Scan for the cell matching the given text and deliver its [X, Y] coordinate at center. 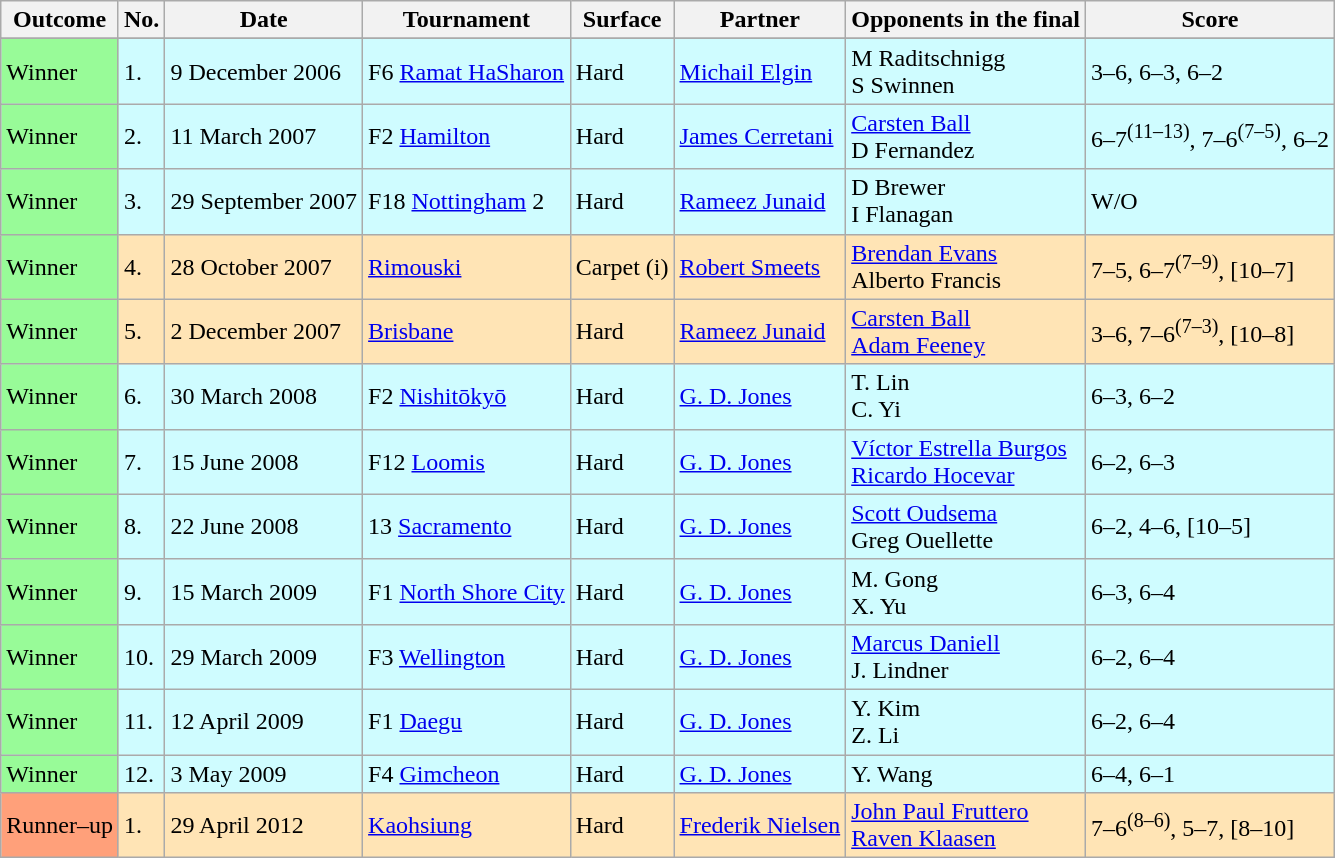
F1 Daegu [467, 722]
T. Lin C. Yi [966, 396]
6–3, 6–4 [1210, 592]
Opponents in the final [966, 20]
4. [141, 266]
Carpet (i) [622, 266]
12 April 2009 [264, 722]
No. [141, 20]
Brisbane [467, 332]
F6 Ramat HaSharon [467, 72]
Rimouski [467, 266]
Outcome [60, 20]
Tournament [467, 20]
John Paul Fruttero Raven Klaasen [966, 826]
M Raditschnigg S Swinnen [966, 72]
11. [141, 722]
W/O [1210, 202]
3–6, 7–6(7–3), [10–8] [1210, 332]
F12 Loomis [467, 462]
29 September 2007 [264, 202]
13 Sacramento [467, 526]
2 December 2007 [264, 332]
7. [141, 462]
6–2, 6–3 [1210, 462]
Runner–up [60, 826]
11 March 2007 [264, 136]
3–6, 6–3, 6–2 [1210, 72]
30 March 2008 [264, 396]
3 May 2009 [264, 773]
15 June 2008 [264, 462]
Michail Elgin [760, 72]
Brendan Evans Alberto Francis [966, 266]
3. [141, 202]
Date [264, 20]
28 October 2007 [264, 266]
6–4, 6–1 [1210, 773]
Y. Wang [966, 773]
12. [141, 773]
Y. Kim Z. Li [966, 722]
5. [141, 332]
9. [141, 592]
6–2, 4–6, [10–5] [1210, 526]
29 March 2009 [264, 656]
6–3, 6–2 [1210, 396]
D Brewer I Flanagan [966, 202]
James Cerretani [760, 136]
F18 Nottingham 2 [467, 202]
8. [141, 526]
29 April 2012 [264, 826]
15 March 2009 [264, 592]
M. Gong X. Yu [966, 592]
Marcus Daniell J. Lindner [966, 656]
2. [141, 136]
Surface [622, 20]
22 June 2008 [264, 526]
Scott Oudsema Greg Ouellette [966, 526]
7–6(8–6), 5–7, [8–10] [1210, 826]
F4 Gimcheon [467, 773]
7–5, 6–7(7–9), [10–7] [1210, 266]
6. [141, 396]
F2 Nishitōkyō [467, 396]
Partner [760, 20]
Kaohsiung [467, 826]
10. [141, 656]
F2 Hamilton [467, 136]
F3 Wellington [467, 656]
F1 North Shore City [467, 592]
Robert Smeets [760, 266]
Víctor Estrella Burgos Ricardo Hocevar [966, 462]
6–7(11–13), 7–6(7–5), 6–2 [1210, 136]
Frederik Nielsen [760, 826]
9 December 2006 [264, 72]
Score [1210, 20]
Carsten Ball D Fernandez [966, 136]
Carsten Ball Adam Feeney [966, 332]
